Find where the given text appears and provide that cell's center as (x, y) coordinate. 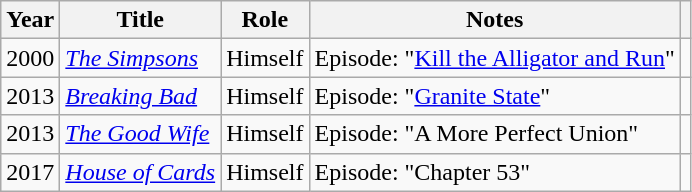
Notes (494, 20)
House of Cards (140, 172)
Title (140, 20)
2000 (30, 58)
The Good Wife (140, 134)
Year (30, 20)
2017 (30, 172)
Episode: "Granite State" (494, 96)
Breaking Bad (140, 96)
Episode: "Chapter 53" (494, 172)
Episode: "Kill the Alligator and Run" (494, 58)
Episode: "A More Perfect Union" (494, 134)
The Simpsons (140, 58)
Role (265, 20)
